Output the [X, Y] coordinate of the center of the cell containing the given text.  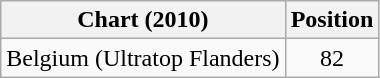
Chart (2010) [143, 20]
82 [332, 58]
Position [332, 20]
Belgium (Ultratop Flanders) [143, 58]
